Scan for the cell matching the given text and deliver its [X, Y] coordinate at center. 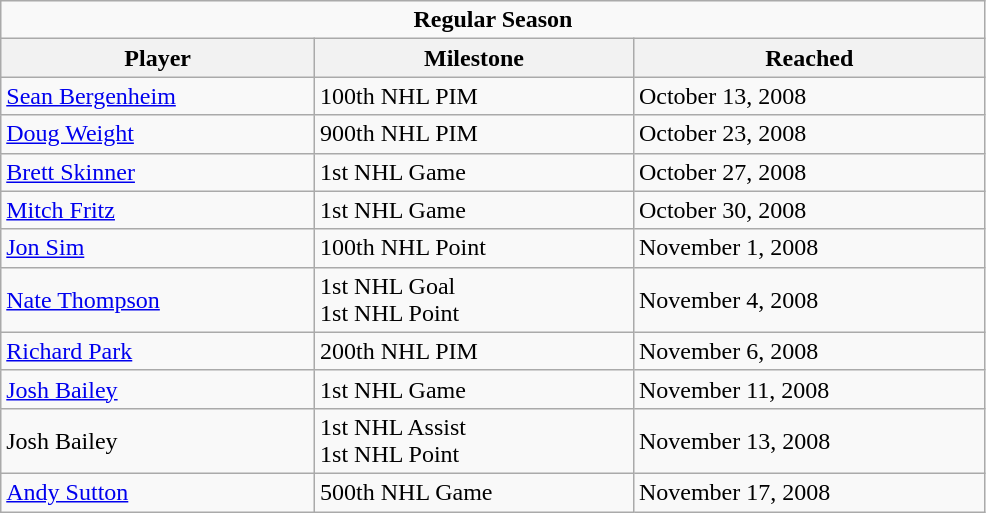
Regular Season [493, 20]
1st NHL Goal1st NHL Point [474, 300]
900th NHL PIM [474, 134]
Nate Thompson [158, 300]
October 23, 2008 [809, 134]
Sean Bergenheim [158, 96]
Brett Skinner [158, 172]
Andy Sutton [158, 492]
Player [158, 58]
October 27, 2008 [809, 172]
November 17, 2008 [809, 492]
100th NHL Point [474, 248]
Milestone [474, 58]
November 13, 2008 [809, 440]
Mitch Fritz [158, 210]
October 13, 2008 [809, 96]
November 1, 2008 [809, 248]
Jon Sim [158, 248]
October 30, 2008 [809, 210]
500th NHL Game [474, 492]
November 6, 2008 [809, 351]
Reached [809, 58]
200th NHL PIM [474, 351]
1st NHL Assist1st NHL Point [474, 440]
100th NHL PIM [474, 96]
November 11, 2008 [809, 389]
Doug Weight [158, 134]
November 4, 2008 [809, 300]
Richard Park [158, 351]
